Pinpoint the cell where the given text exists, returning its (X, Y) midpoint coordinate. 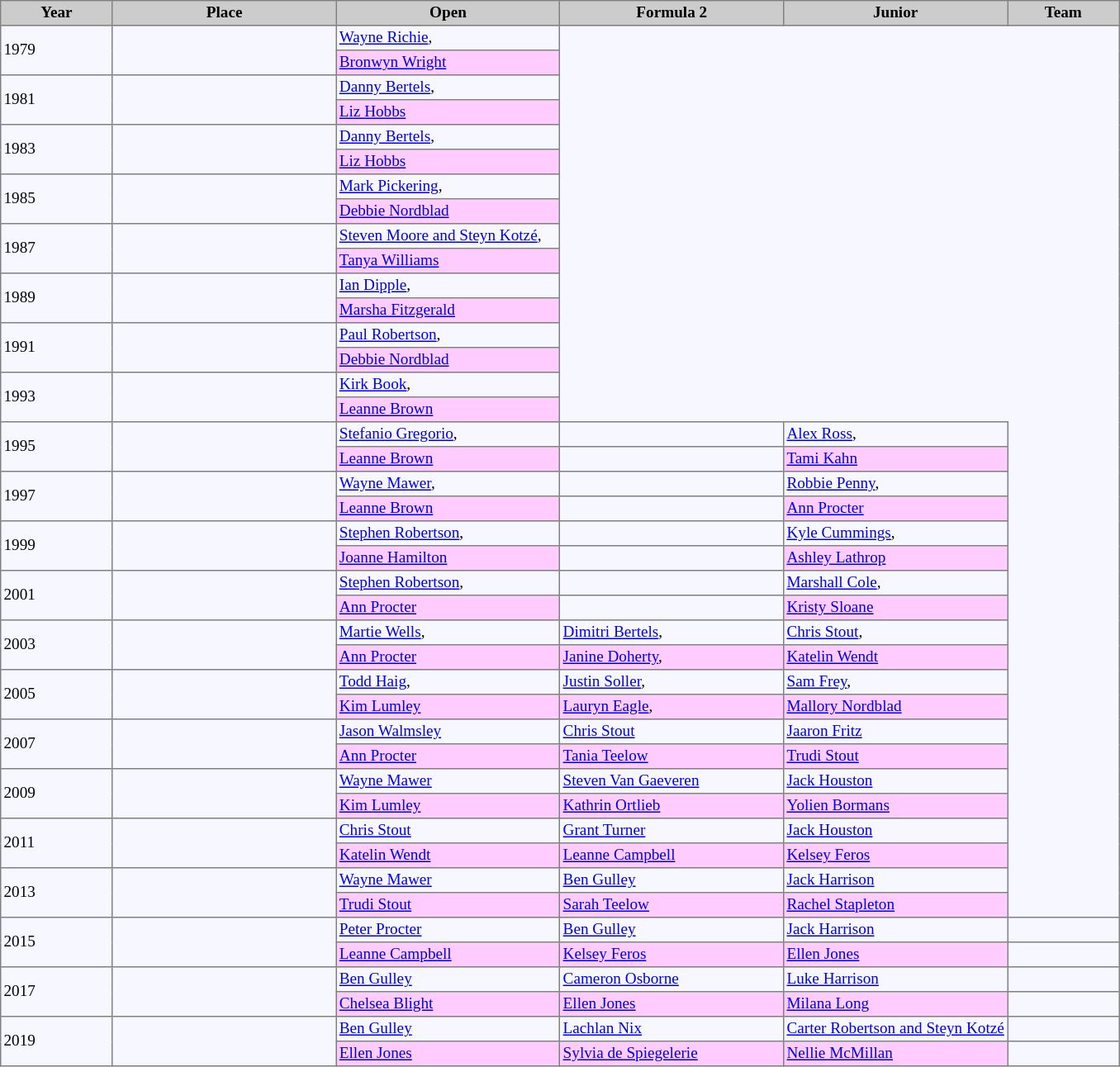
Dimitri Bertels, (672, 633)
Nellie McMillan (895, 1054)
Tanya Williams (448, 261)
1987 (56, 249)
Sarah Teelow (672, 905)
Robbie Penny, (895, 484)
1985 (56, 199)
Year (56, 13)
2007 (56, 744)
Sylvia de Spiegelerie (672, 1054)
Todd Haig, (448, 682)
1993 (56, 397)
Luke Harrison (895, 979)
Yolien Bormans (895, 806)
Marshall Cole, (895, 583)
2001 (56, 595)
2013 (56, 893)
Wayne Mawer, (448, 484)
Grant Turner (672, 831)
Jason Walmsley (448, 732)
Steven Van Gaeveren (672, 781)
1979 (56, 50)
2019 (56, 1041)
Place (225, 13)
Marsha Fitzgerald (448, 311)
2005 (56, 695)
Kristy Sloane (895, 608)
Tami Kahn (895, 459)
Chelsea Blight (448, 1004)
Peter Procter (448, 930)
Sam Frey, (895, 682)
Chris Stout, (895, 633)
Kyle Cummings, (895, 533)
Carter Robertson and Steyn Kotzé (895, 1029)
Martie Wells, (448, 633)
Formula 2 (672, 13)
Joanne Hamilton (448, 558)
2011 (56, 843)
Lachlan Nix (672, 1029)
Steven Moore and Steyn Kotzé, (448, 236)
Milana Long (895, 1004)
2009 (56, 794)
1997 (56, 496)
Junior (895, 13)
Kirk Book, (448, 385)
1989 (56, 298)
Ian Dipple, (448, 286)
Cameron Osborne (672, 979)
1991 (56, 348)
1981 (56, 100)
Jaaron Fritz (895, 732)
1983 (56, 149)
Alex Ross, (895, 434)
Stefanio Gregorio, (448, 434)
Rachel Stapleton (895, 905)
Ashley Lathrop (895, 558)
Team (1064, 13)
Tania Teelow (672, 756)
Mallory Nordblad (895, 707)
Justin Soller, (672, 682)
1999 (56, 546)
1995 (56, 447)
2003 (56, 645)
2017 (56, 992)
Open (448, 13)
Bronwyn Wright (448, 63)
Janine Doherty, (672, 657)
Wayne Richie, (448, 38)
Lauryn Eagle, (672, 707)
Mark Pickering, (448, 187)
Paul Robertson, (448, 335)
Kathrin Ortlieb (672, 806)
2015 (56, 942)
